Identify which cell holds the provided text, then report its (X, Y) central coordinate. 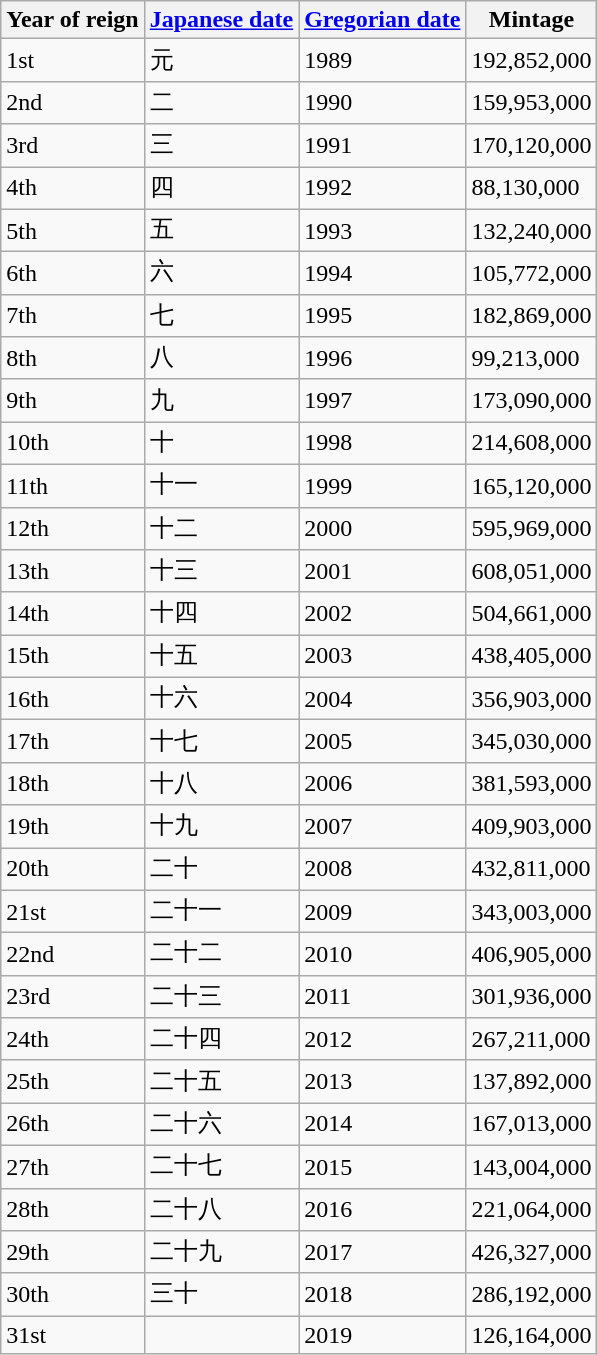
301,936,000 (532, 996)
14th (72, 614)
595,969,000 (532, 528)
182,869,000 (532, 316)
2017 (382, 1252)
2015 (382, 1166)
二十 (221, 870)
二十二 (221, 954)
19th (72, 826)
4th (72, 188)
343,003,000 (532, 912)
11th (72, 486)
286,192,000 (532, 1294)
30th (72, 1294)
2008 (382, 870)
28th (72, 1210)
十八 (221, 784)
21st (72, 912)
1998 (382, 444)
2010 (382, 954)
132,240,000 (532, 230)
8th (72, 358)
105,772,000 (532, 274)
406,905,000 (532, 954)
2000 (382, 528)
6th (72, 274)
99,213,000 (532, 358)
2006 (382, 784)
2012 (382, 1040)
27th (72, 1166)
192,852,000 (532, 60)
221,064,000 (532, 1210)
12th (72, 528)
元 (221, 60)
1997 (382, 400)
15th (72, 656)
八 (221, 358)
381,593,000 (532, 784)
1st (72, 60)
三十 (221, 1294)
二 (221, 102)
十七 (221, 742)
1992 (382, 188)
二十七 (221, 1166)
24th (72, 1040)
20th (72, 870)
Mintage (532, 20)
二十五 (221, 1082)
2001 (382, 572)
88,130,000 (532, 188)
438,405,000 (532, 656)
十六 (221, 698)
三 (221, 146)
六 (221, 274)
2019 (382, 1335)
1991 (382, 146)
2007 (382, 826)
18th (72, 784)
二十三 (221, 996)
四 (221, 188)
13th (72, 572)
3rd (72, 146)
2003 (382, 656)
170,120,000 (532, 146)
159,953,000 (532, 102)
173,090,000 (532, 400)
1999 (382, 486)
137,892,000 (532, 1082)
126,164,000 (532, 1335)
29th (72, 1252)
十二 (221, 528)
1994 (382, 274)
22nd (72, 954)
2016 (382, 1210)
267,211,000 (532, 1040)
五 (221, 230)
Japanese date (221, 20)
17th (72, 742)
1990 (382, 102)
214,608,000 (532, 444)
二十九 (221, 1252)
二十六 (221, 1124)
10th (72, 444)
2009 (382, 912)
409,903,000 (532, 826)
31st (72, 1335)
1995 (382, 316)
426,327,000 (532, 1252)
七 (221, 316)
1989 (382, 60)
十九 (221, 826)
二十四 (221, 1040)
356,903,000 (532, 698)
25th (72, 1082)
十五 (221, 656)
Year of reign (72, 20)
16th (72, 698)
504,661,000 (532, 614)
2014 (382, 1124)
十一 (221, 486)
345,030,000 (532, 742)
608,051,000 (532, 572)
十 (221, 444)
432,811,000 (532, 870)
7th (72, 316)
1996 (382, 358)
十四 (221, 614)
Gregorian date (382, 20)
二十八 (221, 1210)
2011 (382, 996)
167,013,000 (532, 1124)
二十一 (221, 912)
2002 (382, 614)
2nd (72, 102)
5th (72, 230)
2018 (382, 1294)
26th (72, 1124)
十三 (221, 572)
2005 (382, 742)
165,120,000 (532, 486)
九 (221, 400)
2013 (382, 1082)
23rd (72, 996)
9th (72, 400)
2004 (382, 698)
143,004,000 (532, 1166)
1993 (382, 230)
